Provide the (x, y) coordinate of the cell's center where the given text is located.  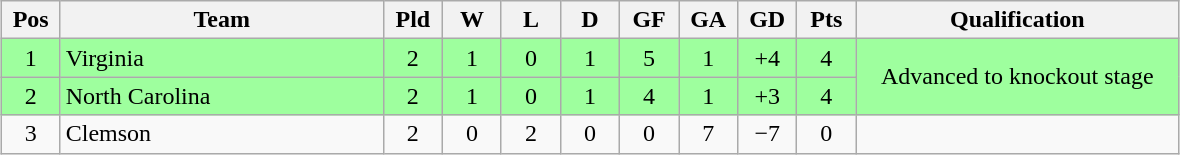
−7 (768, 134)
Clemson (222, 134)
Advanced to knockout stage (1018, 77)
7 (708, 134)
Pos (30, 20)
GF (650, 20)
3 (30, 134)
D (590, 20)
North Carolina (222, 96)
5 (650, 58)
Qualification (1018, 20)
Pld (412, 20)
Virginia (222, 58)
W (472, 20)
Team (222, 20)
GA (708, 20)
+4 (768, 58)
+3 (768, 96)
Pts (826, 20)
GD (768, 20)
L (530, 20)
